Return (x, y) of the center of cell containing provided text 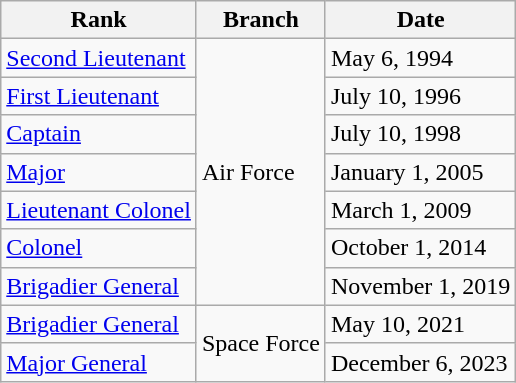
May 10, 2021 (420, 324)
Major (99, 172)
March 1, 2009 (420, 210)
Branch (260, 20)
Space Force (260, 343)
Captain (99, 134)
First Lieutenant (99, 96)
Major General (99, 362)
July 10, 1998 (420, 134)
Second Lieutenant (99, 58)
Colonel (99, 248)
Lieutenant Colonel (99, 210)
November 1, 2019 (420, 286)
January 1, 2005 (420, 172)
July 10, 1996 (420, 96)
Rank (99, 20)
October 1, 2014 (420, 248)
Air Force (260, 172)
December 6, 2023 (420, 362)
Date (420, 20)
May 6, 1994 (420, 58)
